Provide the (X, Y) coordinate of the cell's center where the given text is located.  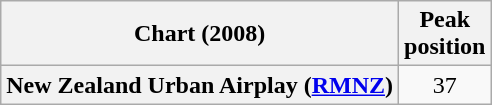
Peakposition (445, 34)
37 (445, 85)
Chart (2008) (200, 34)
New Zealand Urban Airplay (RMNZ) (200, 85)
